Locate the cell with the specified text and output its [x, y] center coordinate. 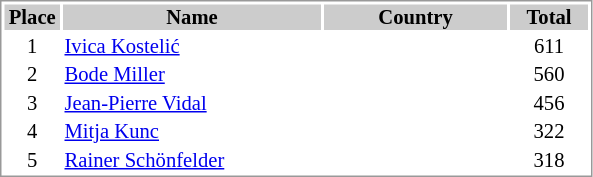
Name [192, 17]
Jean-Pierre Vidal [192, 103]
Rainer Schönfelder [192, 160]
5 [32, 160]
Ivica Kostelić [192, 46]
322 [549, 131]
456 [549, 103]
1 [32, 46]
318 [549, 160]
560 [549, 75]
Total [549, 17]
Mitja Kunc [192, 131]
3 [32, 103]
Place [32, 17]
611 [549, 46]
Bode Miller [192, 75]
Country [416, 17]
4 [32, 131]
2 [32, 75]
